Detect which cell encompasses the target text, then output its [x, y] center coordinate. 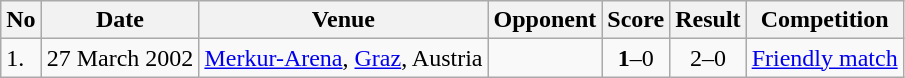
2–0 [708, 58]
Venue [344, 20]
Opponent [545, 20]
Score [636, 20]
1–0 [636, 58]
1. [21, 58]
Date [120, 20]
No [21, 20]
Merkur-Arena, Graz, Austria [344, 58]
Friendly match [824, 58]
Result [708, 20]
27 March 2002 [120, 58]
Competition [824, 20]
